From the cell containing the given text, extract its center point as [x, y] coordinate. 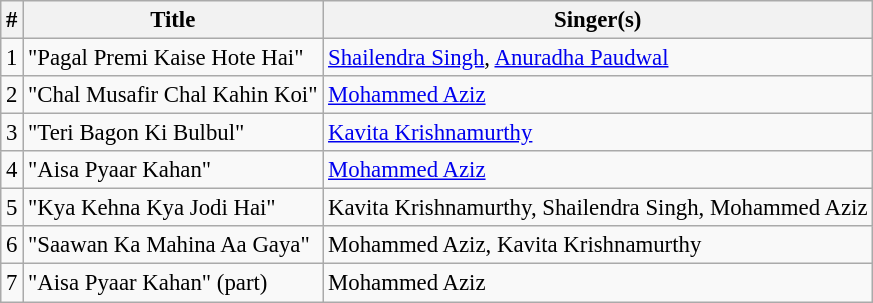
"Saawan Ka Mahina Aa Gaya" [173, 245]
4 [12, 170]
"Chal Musafir Chal Kahin Koi" [173, 95]
Kavita Krishnamurthy, Shailendra Singh, Mohammed Aziz [598, 208]
Shailendra Singh, Anuradha Paudwal [598, 58]
Mohammed Aziz, Kavita Krishnamurthy [598, 245]
"Aisa Pyaar Kahan" (part) [173, 283]
Singer(s) [598, 20]
"Kya Kehna Kya Jodi Hai" [173, 208]
3 [12, 133]
7 [12, 283]
6 [12, 245]
Kavita Krishnamurthy [598, 133]
5 [12, 208]
"Pagal Premi Kaise Hote Hai" [173, 58]
1 [12, 58]
"Teri Bagon Ki Bulbul" [173, 133]
"Aisa Pyaar Kahan" [173, 170]
2 [12, 95]
# [12, 20]
Title [173, 20]
